Return (X, Y) of the center of cell containing provided text 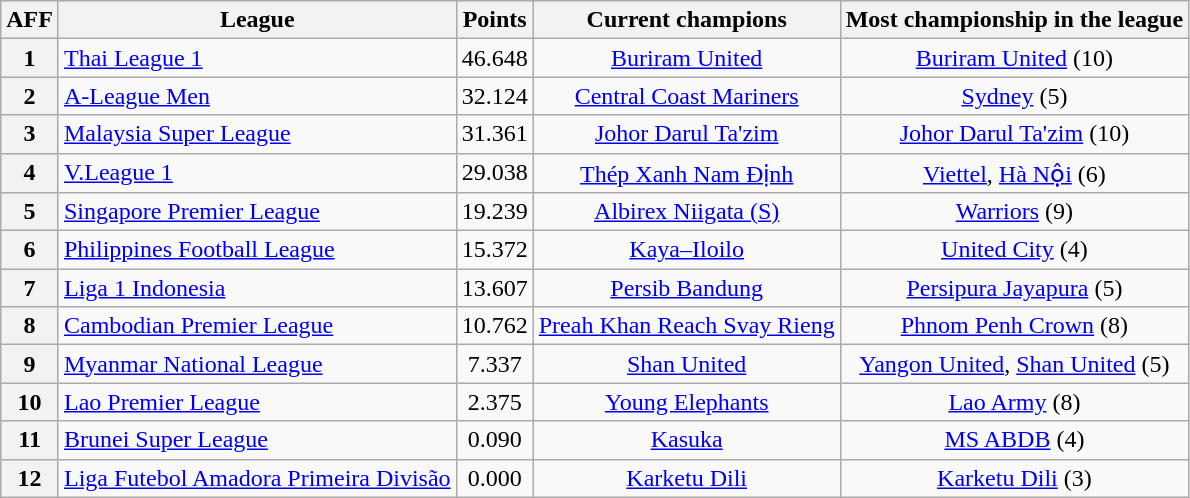
0.000 (494, 478)
V.League 1 (257, 173)
MS ABDB (4) (1014, 440)
Karketu Dili (686, 478)
10.762 (494, 326)
Most championship in the league (1014, 20)
Liga 1 Indonesia (257, 288)
Persipura Jayapura (5) (1014, 288)
19.239 (494, 212)
Preah Khan Reach Svay Rieng (686, 326)
United City (4) (1014, 250)
9 (30, 364)
10 (30, 402)
AFF (30, 20)
Persib Bandung (686, 288)
2 (30, 96)
29.038 (494, 173)
11 (30, 440)
Brunei Super League (257, 440)
Young Elephants (686, 402)
Karketu Dili (3) (1014, 478)
Malaysia Super League (257, 134)
Cambodian Premier League (257, 326)
31.361 (494, 134)
Yangon United, Shan United (5) (1014, 364)
Thai League 1 (257, 58)
Warriors (9) (1014, 212)
Albirex Niigata (S) (686, 212)
Singapore Premier League (257, 212)
12 (30, 478)
Points (494, 20)
Lao Army (8) (1014, 402)
15.372 (494, 250)
Kaya–Iloilo (686, 250)
2.375 (494, 402)
1 (30, 58)
Johor Darul Ta'zim (686, 134)
6 (30, 250)
Buriram United (686, 58)
Lao Premier League (257, 402)
4 (30, 173)
Philippines Football League (257, 250)
Myanmar National League (257, 364)
Liga Futebol Amadora Primeira Divisão (257, 478)
13.607 (494, 288)
Buriram United (10) (1014, 58)
46.648 (494, 58)
5 (30, 212)
Shan United (686, 364)
Phnom Penh Crown (8) (1014, 326)
League (257, 20)
7.337 (494, 364)
Thép Xanh Nam Định (686, 173)
0.090 (494, 440)
A-League Men (257, 96)
Central Coast Mariners (686, 96)
Sydney (5) (1014, 96)
Johor Darul Ta'zim (10) (1014, 134)
Kasuka (686, 440)
7 (30, 288)
3 (30, 134)
8 (30, 326)
32.124 (494, 96)
Viettel, Hà Nội (6) (1014, 173)
Current champions (686, 20)
